Search for the cell housing the specified text and yield its [X, Y] center coordinate. 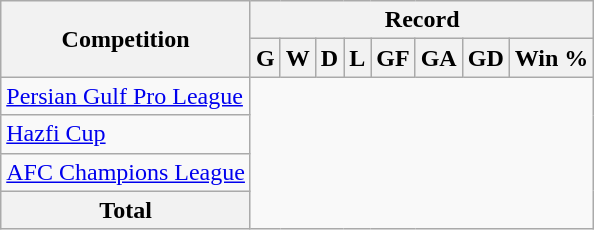
GF [393, 58]
Win % [552, 58]
GA [438, 58]
Record [422, 20]
L [358, 58]
D [329, 58]
GD [486, 58]
Hazfi Cup [126, 134]
Competition [126, 39]
Persian Gulf Pro League [126, 96]
W [298, 58]
G [265, 58]
Total [126, 210]
AFC Champions League [126, 172]
